Pinpoint the cell where the given text exists, returning its [X, Y] midpoint coordinate. 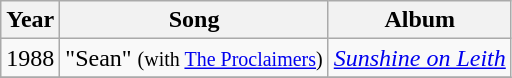
Sunshine on Leith [420, 58]
1988 [30, 58]
Album [420, 20]
Song [194, 20]
Year [30, 20]
"Sean" (with The Proclaimers) [194, 58]
